Capture the cell that displays the provided text and extract its (X, Y) central coordinate. 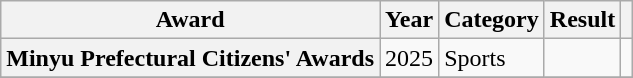
2025 (410, 58)
Minyu Prefectural Citizens' Awards (190, 58)
Award (190, 20)
Result (582, 20)
Year (410, 20)
Sports (492, 58)
Category (492, 20)
